Locate the cell with the specified text and output its (x, y) center coordinate. 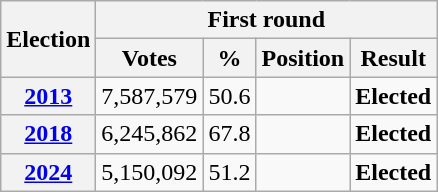
Position (303, 58)
First round (266, 20)
Election (48, 39)
% (230, 58)
Result (394, 58)
5,150,092 (150, 172)
51.2 (230, 172)
50.6 (230, 96)
6,245,862 (150, 134)
2013 (48, 96)
2018 (48, 134)
Votes (150, 58)
67.8 (230, 134)
2024 (48, 172)
7,587,579 (150, 96)
